Identify which cell holds the provided text, then report its [x, y] central coordinate. 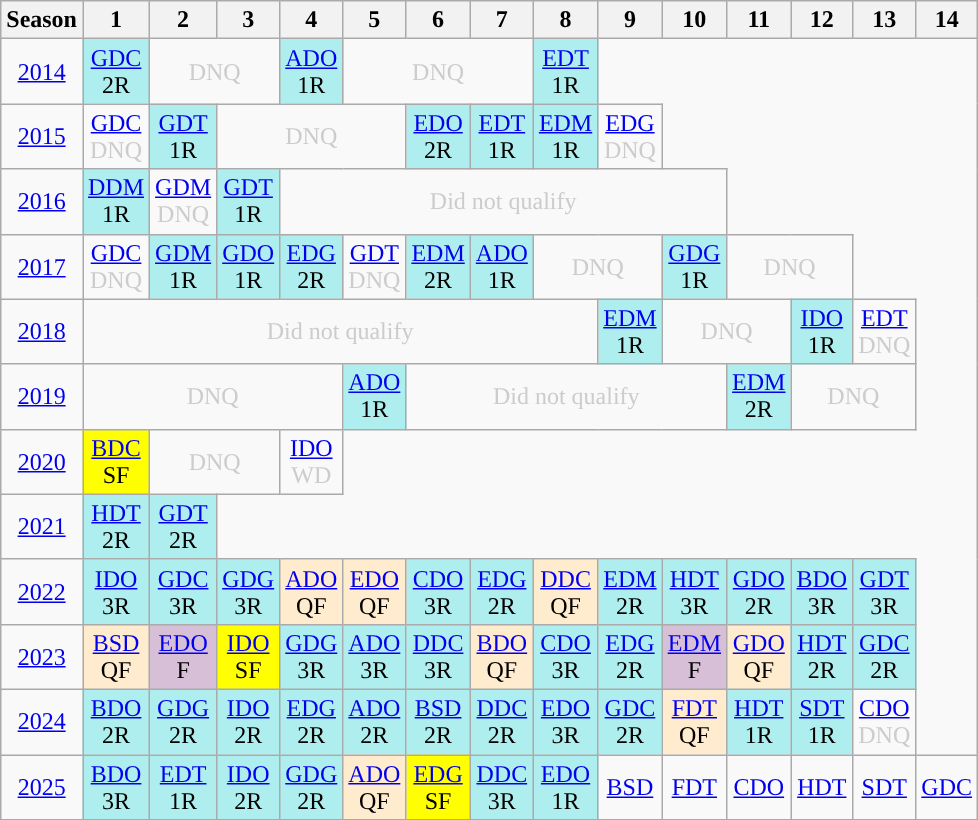
GDT3R [884, 592]
ADO3R [374, 656]
Season [42, 20]
GDO1R [248, 266]
11 [759, 20]
GDOQF [759, 656]
GDC [947, 786]
12 [822, 20]
8 [565, 20]
DDC2R [502, 722]
SDT [884, 786]
FDT [694, 786]
CDODNQ [884, 722]
1 [116, 20]
EDO2R [438, 136]
GDM1R [184, 266]
CDO [759, 786]
2018 [42, 332]
BSD2R [438, 722]
GDT2R [184, 526]
BSDQF [116, 656]
BDOQF [502, 656]
DDCQF [565, 592]
14 [947, 20]
2022 [42, 592]
10 [694, 20]
BSD [630, 786]
GDO2R [759, 592]
3 [248, 20]
GDMDNQ [184, 202]
2015 [42, 136]
5 [374, 20]
DDM1R [116, 202]
IDO3R [116, 592]
2025 [42, 786]
2023 [42, 656]
2021 [42, 526]
EDTDNQ [884, 332]
9 [630, 20]
7 [502, 20]
2017 [42, 266]
EDO1R [565, 786]
ADO2R [374, 722]
GDTDNQ [374, 266]
2016 [42, 202]
2014 [42, 72]
EDO3R [565, 722]
13 [884, 20]
EDOQF [374, 592]
FDTQF [694, 722]
EDMF [694, 656]
IDOSF [248, 656]
2019 [42, 396]
EDOF [184, 656]
IDO1R [822, 332]
EDGDNQ [630, 136]
HDT3R [694, 592]
SDT1R [822, 722]
EDGSF [438, 786]
2024 [42, 722]
GDG1R [694, 266]
HDT [822, 786]
IDOWD [312, 462]
HDT1R [759, 722]
4 [312, 20]
GDC3R [184, 592]
2020 [42, 462]
2 [184, 20]
6 [438, 20]
BDO2R [116, 722]
BDCSF [116, 462]
